Return the [X, Y] coordinate for the center point of the cell that contains the specified text.  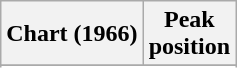
Peakposition [189, 34]
Chart (1966) [72, 34]
